From the cell containing the given text, extract its center point as (x, y) coordinate. 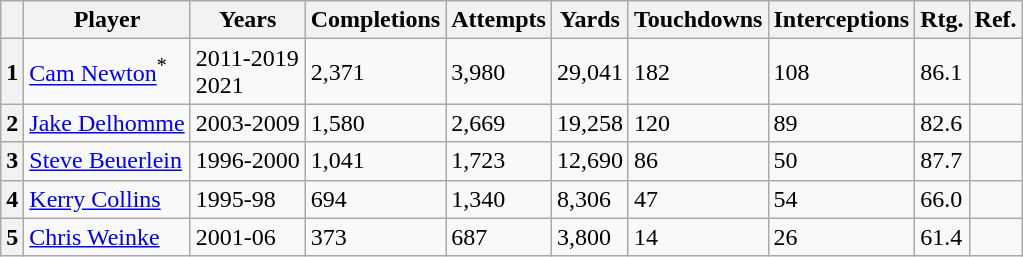
2 (12, 123)
Cam Newton* (107, 72)
89 (842, 123)
1,340 (499, 199)
108 (842, 72)
87.7 (942, 161)
Completions (375, 20)
Steve Beuerlein (107, 161)
47 (698, 199)
1,723 (499, 161)
2,371 (375, 72)
2011-20192021 (248, 72)
Jake Delhomme (107, 123)
86 (698, 161)
Attempts (499, 20)
12,690 (590, 161)
2,669 (499, 123)
Ref. (996, 20)
3 (12, 161)
Touchdowns (698, 20)
86.1 (942, 72)
1 (12, 72)
8,306 (590, 199)
2001-06 (248, 237)
4 (12, 199)
694 (375, 199)
1996-2000 (248, 161)
Chris Weinke (107, 237)
Years (248, 20)
82.6 (942, 123)
Yards (590, 20)
Kerry Collins (107, 199)
182 (698, 72)
Interceptions (842, 20)
66.0 (942, 199)
26 (842, 237)
14 (698, 237)
1,580 (375, 123)
Player (107, 20)
50 (842, 161)
373 (375, 237)
3,980 (499, 72)
3,800 (590, 237)
54 (842, 199)
687 (499, 237)
1995-98 (248, 199)
120 (698, 123)
1,041 (375, 161)
61.4 (942, 237)
2003-2009 (248, 123)
Rtg. (942, 20)
19,258 (590, 123)
29,041 (590, 72)
5 (12, 237)
